Identify which cell holds the provided text, then report its (X, Y) central coordinate. 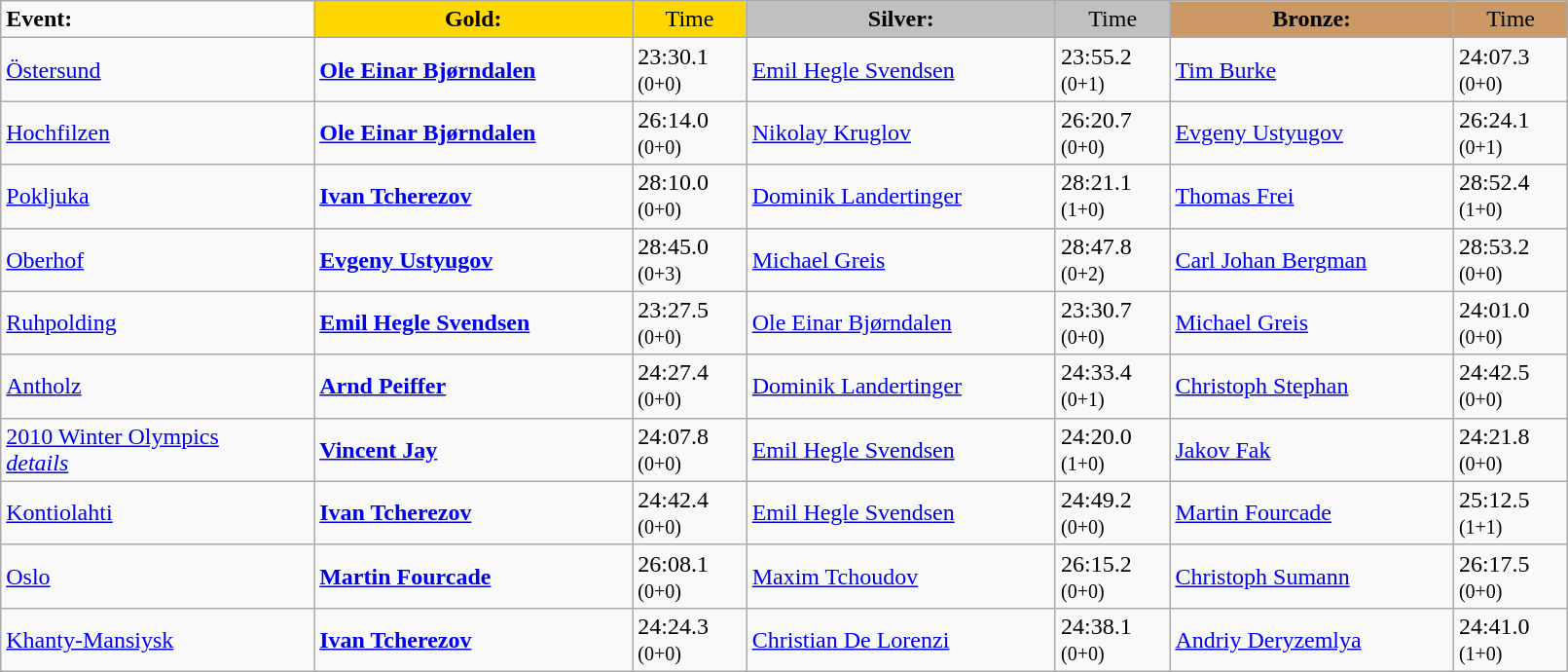
24:38.1(0+0) (1112, 639)
Christoph Stephan (1312, 386)
28:10.0(0+0) (689, 197)
24:24.3(0+0) (689, 639)
Kontiolahti (158, 512)
Khanty-Mansiysk (158, 639)
28:47.8(0+2) (1112, 259)
24:21.8(0+0) (1511, 450)
24:33.4(0+1) (1112, 386)
Christian De Lorenzi (901, 639)
Östersund (158, 70)
24:01.0(0+0) (1511, 323)
Gold: (473, 19)
23:27.5(0+0) (689, 323)
Oslo (158, 577)
26:14.0(0+0) (689, 132)
26:08.1(0+0) (689, 577)
23:30.7(0+0) (1112, 323)
24:49.2(0+0) (1112, 512)
Vincent Jay (473, 450)
Oberhof (158, 259)
2010 Winter Olympicsdetails (158, 450)
28:45.0(0+3) (689, 259)
Jakov Fak (1312, 450)
23:30.1(0+0) (689, 70)
Carl Johan Bergman (1312, 259)
28:53.2(0+0) (1511, 259)
Ruhpolding (158, 323)
Nikolay Kruglov (901, 132)
Antholz (158, 386)
Maxim Tchoudov (901, 577)
Bronze: (1312, 19)
23:55.2(0+1) (1112, 70)
24:42.4(0+0) (689, 512)
28:52.4(1+0) (1511, 197)
Event: (158, 19)
24:42.5(0+0) (1511, 386)
24:20.0(1+0) (1112, 450)
26:15.2(0+0) (1112, 577)
24:41.0(1+0) (1511, 639)
24:27.4(0+0) (689, 386)
24:07.8(0+0) (689, 450)
Silver: (901, 19)
24:07.3(0+0) (1511, 70)
Thomas Frei (1312, 197)
Andriy Deryzemlya (1312, 639)
26:17.5(0+0) (1511, 577)
Hochfilzen (158, 132)
Tim Burke (1312, 70)
25:12.5(1+1) (1511, 512)
Pokljuka (158, 197)
26:24.1(0+1) (1511, 132)
28:21.1(1+0) (1112, 197)
Arnd Peiffer (473, 386)
26:20.7(0+0) (1112, 132)
Christoph Sumann (1312, 577)
